Search for the cell housing the specified text and yield its [X, Y] center coordinate. 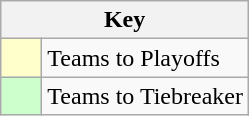
Key [125, 20]
Teams to Tiebreaker [146, 96]
Teams to Playoffs [146, 58]
